Capture the cell that displays the provided text and extract its [x, y] central coordinate. 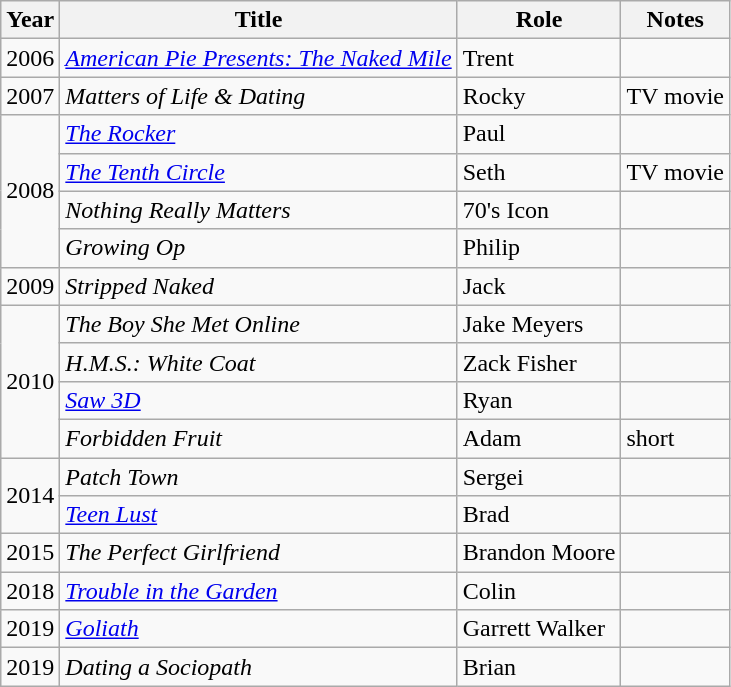
Brad [539, 515]
2010 [30, 381]
Ryan [539, 400]
2015 [30, 553]
Garrett Walker [539, 629]
Notes [676, 20]
2014 [30, 496]
Brian [539, 667]
Role [539, 20]
The Boy She Met Online [258, 324]
Trouble in the Garden [258, 591]
2007 [30, 96]
The Tenth Circle [258, 172]
Title [258, 20]
2006 [30, 58]
Trent [539, 58]
Stripped Naked [258, 286]
Philip [539, 248]
The Rocker [258, 134]
Zack Fisher [539, 362]
Sergei [539, 477]
Matters of Life & Dating [258, 96]
Seth [539, 172]
Paul [539, 134]
Adam [539, 438]
Dating a Sociopath [258, 667]
2009 [30, 286]
Jack [539, 286]
Brandon Moore [539, 553]
2008 [30, 191]
Goliath [258, 629]
Nothing Really Matters [258, 210]
short [676, 438]
Growing Op [258, 248]
2018 [30, 591]
Jake Meyers [539, 324]
American Pie Presents: The Naked Mile [258, 58]
Colin [539, 591]
Rocky [539, 96]
H.M.S.: White Coat [258, 362]
Forbidden Fruit [258, 438]
Saw 3D [258, 400]
The Perfect Girlfriend [258, 553]
70's Icon [539, 210]
Teen Lust [258, 515]
Patch Town [258, 477]
Year [30, 20]
